Provide the [x, y] coordinate of the cell's center where the given text is located.  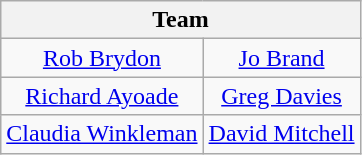
Jo Brand [282, 58]
Richard Ayoade [102, 96]
Rob Brydon [102, 58]
Team [180, 20]
Greg Davies [282, 96]
David Mitchell [282, 134]
Claudia Winkleman [102, 134]
